Detect which cell encompasses the target text, then output its (x, y) center coordinate. 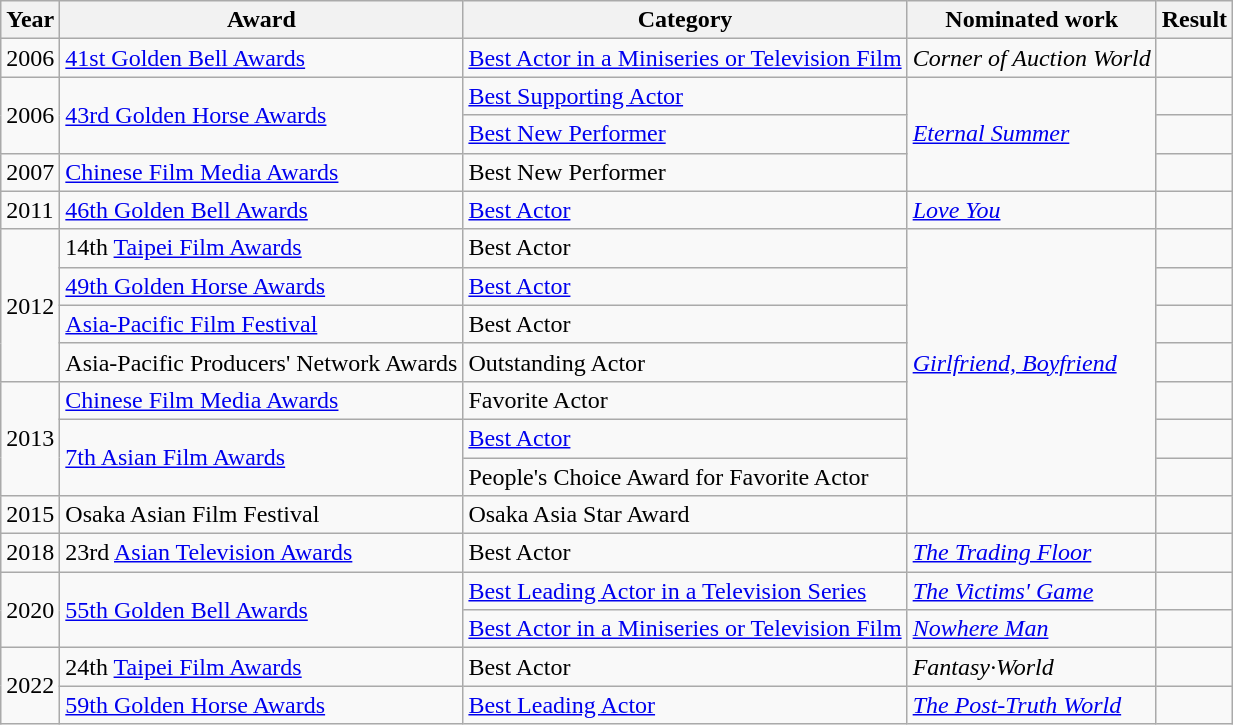
Outstanding Actor (685, 362)
Year (30, 20)
Award (262, 20)
Girlfriend, Boyfriend (1032, 362)
43rd Golden Horse Awards (262, 115)
2015 (30, 515)
Favorite Actor (685, 400)
41st Golden Bell Awards (262, 58)
2020 (30, 610)
2011 (30, 210)
Osaka Asian Film Festival (262, 515)
2013 (30, 438)
People's Choice Award for Favorite Actor (685, 477)
2022 (30, 686)
2018 (30, 553)
The Trading Floor (1032, 553)
Asia-Pacific Producers' Network Awards (262, 362)
Best Leading Actor in a Television Series (685, 591)
Corner of Auction World (1032, 58)
24th Taipei Film Awards (262, 667)
The Victims' Game (1032, 591)
Eternal Summer (1032, 134)
The Post-Truth World (1032, 705)
2012 (30, 305)
Osaka Asia Star Award (685, 515)
Nowhere Man (1032, 629)
Nominated work (1032, 20)
46th Golden Bell Awards (262, 210)
Best Leading Actor (685, 705)
Category (685, 20)
Best Supporting Actor (685, 96)
Asia-Pacific Film Festival (262, 324)
Result (1194, 20)
Fantasy·World (1032, 667)
49th Golden Horse Awards (262, 286)
2007 (30, 172)
23rd Asian Television Awards (262, 553)
Love You (1032, 210)
59th Golden Horse Awards (262, 705)
55th Golden Bell Awards (262, 610)
14th Taipei Film Awards (262, 248)
7th Asian Film Awards (262, 457)
